Find where the given text appears and provide that cell's center as (X, Y) coordinate. 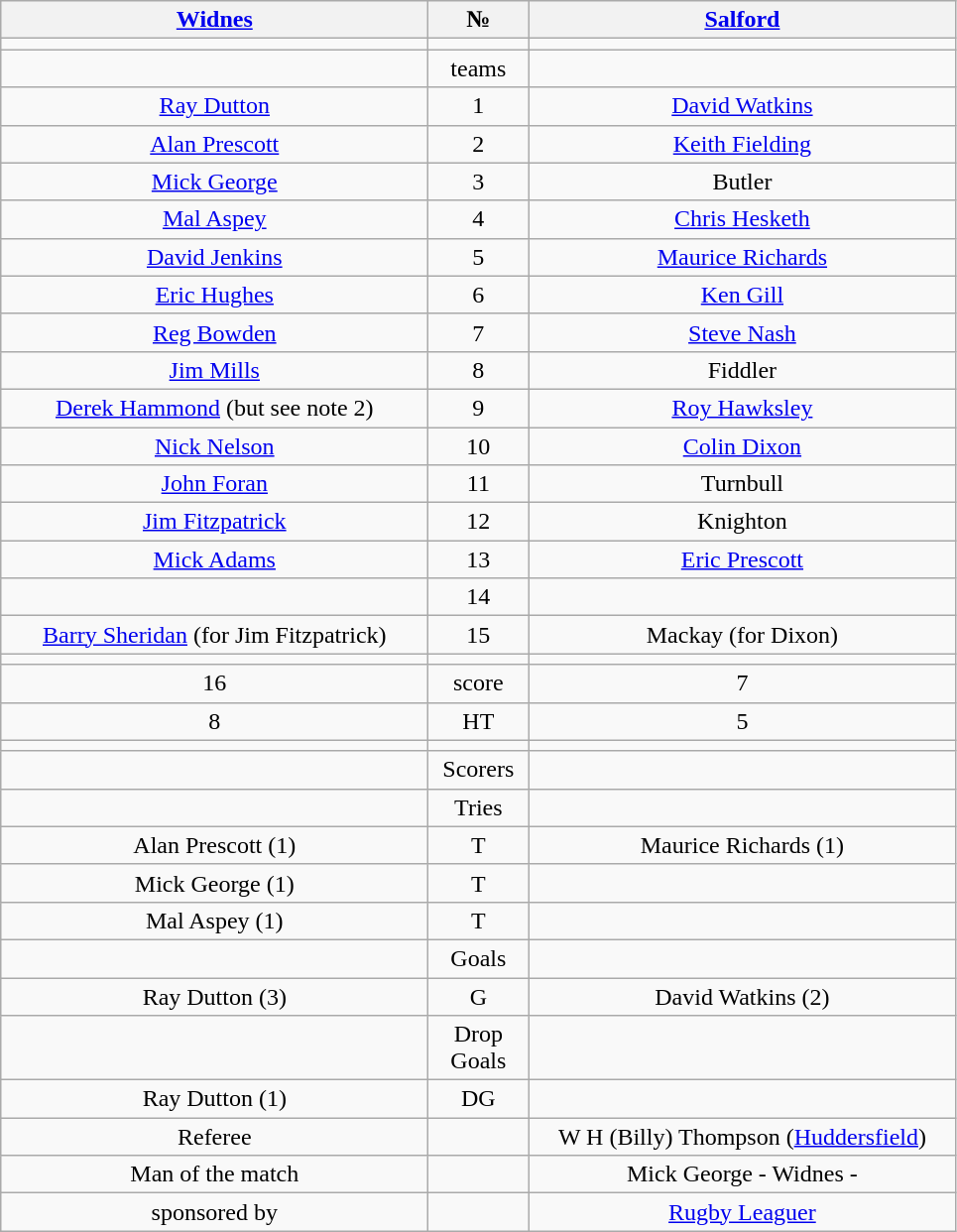
Salford (742, 20)
Nick Nelson (214, 445)
Goals (478, 958)
1 (478, 106)
David Watkins (742, 106)
16 (214, 683)
Turnbull (742, 484)
Roy Hawksley (742, 408)
Ken Gill (742, 295)
Knighton (742, 522)
Mal Aspey (214, 219)
6 (478, 295)
sponsored by (214, 1212)
John Foran (214, 484)
12 (478, 522)
Maurice Richards (742, 257)
10 (478, 445)
9 (478, 408)
Eric Hughes (214, 295)
4 (478, 219)
Keith Fielding (742, 144)
W H (Billy) Thompson (Huddersfield) (742, 1137)
teams (478, 68)
Rugby Leaguer (742, 1212)
G (478, 997)
Mackay (for Dixon) (742, 635)
David Jenkins (214, 257)
Mick George (1) (214, 883)
Eric Prescott (742, 559)
Alan Prescott (214, 144)
Drop Goals (478, 1047)
Butler (742, 182)
David Watkins (2) (742, 997)
Fiddler (742, 370)
Steve Nash (742, 332)
Alan Prescott (1) (214, 845)
Tries (478, 807)
Ray Dutton (214, 106)
2 (478, 144)
HT (478, 721)
Ray Dutton (3) (214, 997)
Referee (214, 1137)
Mick George - Widnes - (742, 1174)
Man of the match (214, 1174)
Derek Hammond (but see note 2) (214, 408)
Maurice Richards (1) (742, 845)
Scorers (478, 770)
Mick Adams (214, 559)
Widnes (214, 20)
Reg Bowden (214, 332)
14 (478, 597)
13 (478, 559)
Colin Dixon (742, 445)
Ray Dutton (1) (214, 1099)
Mal Aspey (1) (214, 921)
Jim Fitzpatrick (214, 522)
Jim Mills (214, 370)
DG (478, 1099)
Barry Sheridan (for Jim Fitzpatrick) (214, 635)
11 (478, 484)
3 (478, 182)
№ (478, 20)
Chris Hesketh (742, 219)
score (478, 683)
Mick George (214, 182)
15 (478, 635)
